Return the (X, Y) coordinate for the center point of the cell that contains the specified text.  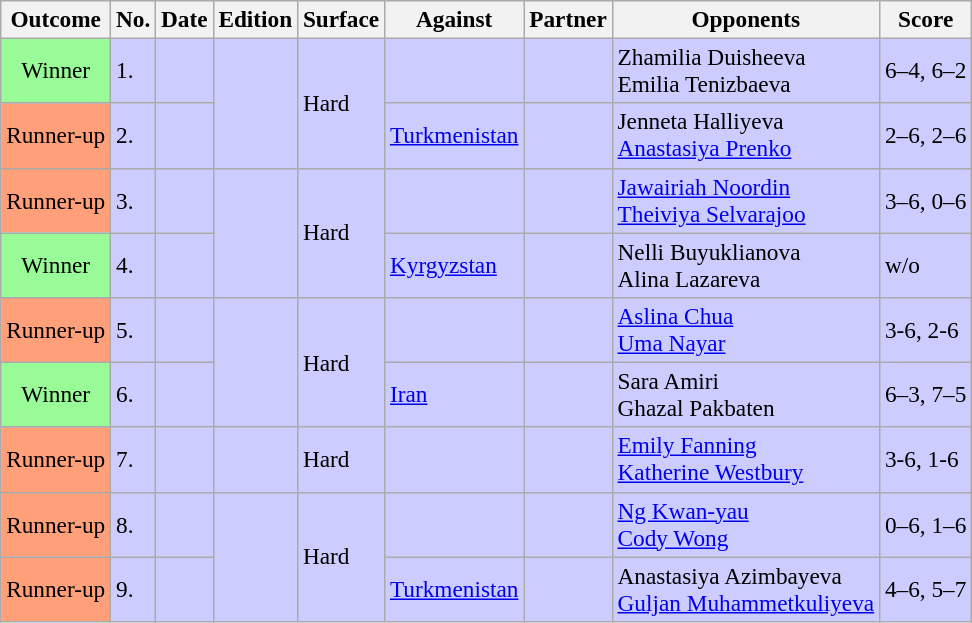
Score (926, 19)
Nelli Buyuklianova Alina Lazareva (746, 264)
2. (134, 136)
Partner (568, 19)
Aslina Chua Uma Nayar (746, 330)
Emily Fanning Katherine Westbury (746, 460)
Opponents (746, 19)
9. (134, 588)
2–6, 2–6 (926, 136)
Against (454, 19)
8. (134, 524)
3-6, 2-6 (926, 330)
Kyrgyzstan (454, 264)
Jenneta Halliyeva Anastasiya Prenko (746, 136)
3–6, 0–6 (926, 200)
Surface (342, 19)
Outcome (56, 19)
6–3, 7–5 (926, 394)
Ng Kwan-yau Cody Wong (746, 524)
Zhamilia Duisheeva Emilia Tenizbaeva (746, 70)
3. (134, 200)
w/o (926, 264)
6. (134, 394)
No. (134, 19)
5. (134, 330)
Date (184, 19)
6–4, 6–2 (926, 70)
Edition (256, 19)
Anastasiya Azimbayeva Guljan Muhammetkuliyeva (746, 588)
Iran (454, 394)
4–6, 5–7 (926, 588)
4. (134, 264)
Sara Amiri Ghazal Pakbaten (746, 394)
Jawairiah Noordin Theiviya Selvarajoo (746, 200)
7. (134, 460)
0–6, 1–6 (926, 524)
3-6, 1-6 (926, 460)
1. (134, 70)
